Scan for the cell matching the given text and deliver its (x, y) coordinate at center. 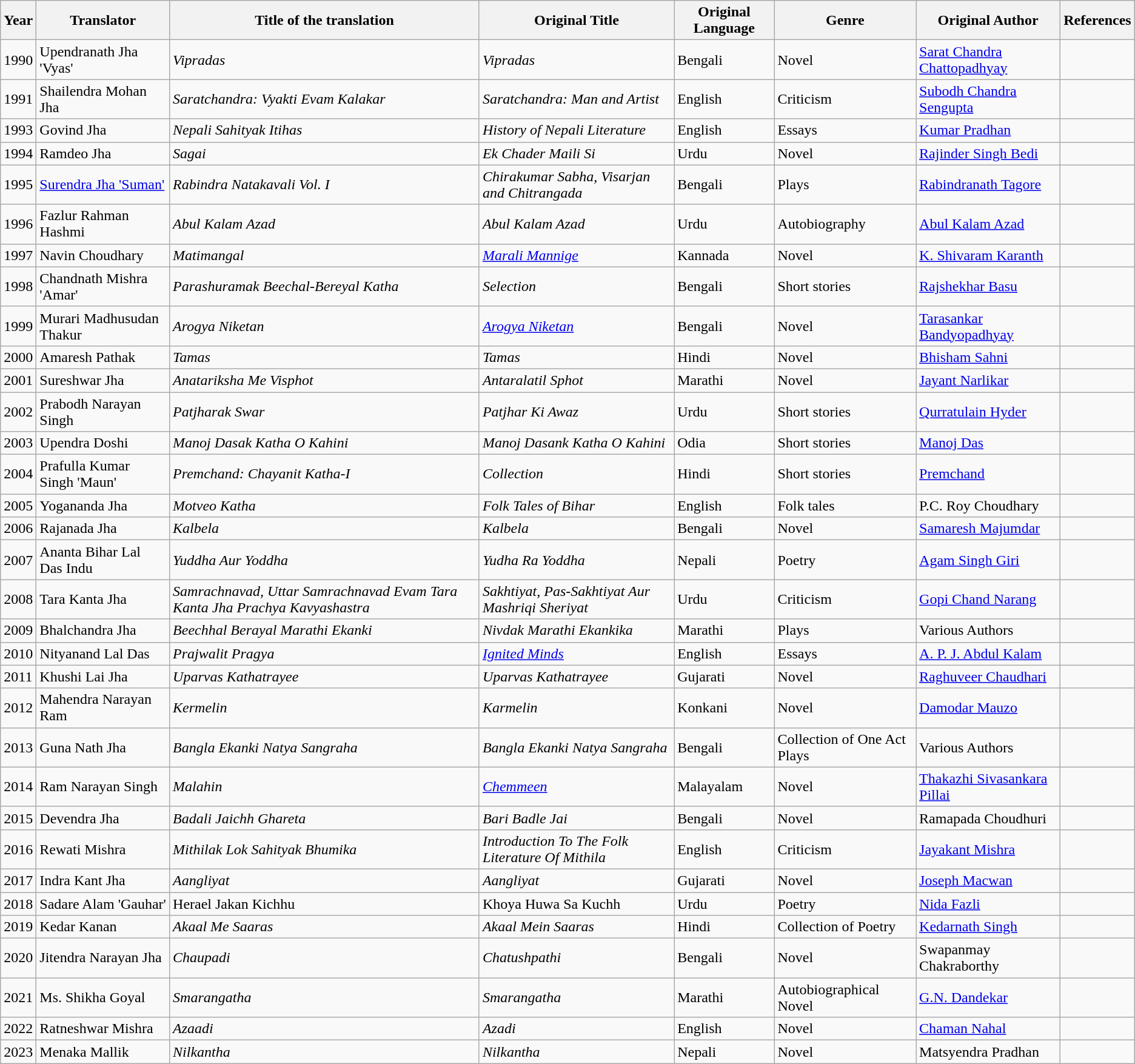
2000 (18, 357)
2012 (18, 708)
P.C. Roy Choudhary (988, 506)
Tarasankar Bandyopadhyay (988, 326)
Motveo Katha (325, 506)
Chatushpathi (576, 958)
Sadare Alam 'Gauhar' (103, 904)
Folk tales (845, 506)
Jayant Narlikar (988, 380)
2010 (18, 654)
Yudha Ra Yoddha (576, 560)
Samaresh Majumdar (988, 529)
2017 (18, 880)
Premchand (988, 474)
Nepali Sahityak Itihas (325, 130)
Bhisham Sahni (988, 357)
1996 (18, 224)
Amaresh Pathak (103, 357)
K. Shivaram Karanth (988, 255)
Kannada (724, 255)
2018 (18, 904)
Collection of One Act Plays (845, 747)
Original Language (724, 21)
Malayalam (724, 787)
Qurratulain Hyder (988, 411)
Mithilak Lok Sahityak Bhumika (325, 849)
Guna Nath Jha (103, 747)
2019 (18, 927)
Kedar Kanan (103, 927)
Bari Badle Jai (576, 818)
Yogananda Jha (103, 506)
2014 (18, 787)
Sakhtiyat, Pas-Sakhtiyat Aur Mashriqi Sheriyat (576, 599)
Parashuramak Beechal-Bereyal Katha (325, 286)
Ramapada Choudhuri (988, 818)
Patjhar Ki Awaz (576, 411)
Chaupadi (325, 958)
Sagai (325, 153)
Collection of Poetry (845, 927)
2005 (18, 506)
Manoj Das (988, 443)
Ek Chader Maili Si (576, 153)
Devendra Jha (103, 818)
2009 (18, 631)
Kermelin (325, 708)
Translator (103, 21)
Premchand: Chayanit Katha-I (325, 474)
Ratneshwar Mishra (103, 1029)
Murari Madhusudan Thakur (103, 326)
Manoj Dasank Katha O Kahini (576, 443)
Damodar Mauzo (988, 708)
Matimangal (325, 255)
Thakazhi Sivasankara Pillai (988, 787)
Prafulla Kumar Singh 'Maun' (103, 474)
1993 (18, 130)
Rajanada Jha (103, 529)
Prajwalit Pragya (325, 654)
Selection (576, 286)
1990 (18, 59)
1997 (18, 255)
Govind Jha (103, 130)
Akaal Mein Saaras (576, 927)
2016 (18, 849)
2021 (18, 998)
2004 (18, 474)
Kedarnath Singh (988, 927)
Chemmeen (576, 787)
2023 (18, 1052)
Rajshekhar Basu (988, 286)
Malahin (325, 787)
2013 (18, 747)
1991 (18, 99)
Rabindra Natakavali Vol. I (325, 184)
Genre (845, 21)
Konkani (724, 708)
2006 (18, 529)
Samrachnavad, Uttar Samrachnavad Evam Tara Kanta Jha Prachya Kavyashastra (325, 599)
Odia (724, 443)
2001 (18, 380)
Introduction To The Folk Literature Of Mithila (576, 849)
1994 (18, 153)
1998 (18, 286)
Tara Kanta Jha (103, 599)
1995 (18, 184)
Marali Mannige (576, 255)
Rabindranath Tagore (988, 184)
Yuddha Aur Yoddha (325, 560)
Chandnath Mishra 'Amar' (103, 286)
Jitendra Narayan Jha (103, 958)
Fazlur Rahman Hashmi (103, 224)
Collection (576, 474)
2008 (18, 599)
Azaadi (325, 1029)
Nityanand Lal Das (103, 654)
Menaka Mallik (103, 1052)
Sureshwar Jha (103, 380)
Sarat Chandra Chattopadhyay (988, 59)
Saratchandra: Man and Artist (576, 99)
2022 (18, 1029)
Ignited Minds (576, 654)
Original Title (576, 21)
Anatariksha Me Visphot (325, 380)
Akaal Me Saaras (325, 927)
Ananta Bihar Lal Das Indu (103, 560)
A. P. J. Abdul Kalam (988, 654)
Folk Tales of Bihar (576, 506)
Autobiographical Novel (845, 998)
Raghuveer Chaudhari (988, 677)
Swapanmay Chakraborthy (988, 958)
Agam Singh Giri (988, 560)
Patjharak Swar (325, 411)
Azadi (576, 1029)
Rewati Mishra (103, 849)
Bhalchandra Jha (103, 631)
Rajinder Singh Bedi (988, 153)
Subodh Chandra Sengupta (988, 99)
Mahendra Narayan Ram (103, 708)
Original Author (988, 21)
Matsyendra Pradhan (988, 1052)
Nivdak Marathi Ekankika (576, 631)
Khushi Lai Jha (103, 677)
Herael Jakan Kichhu (325, 904)
Antaralatil Sphot (576, 380)
Manoj Dasak Katha O Kahini (325, 443)
Autobiography (845, 224)
Beechhal Berayal Marathi Ekanki (325, 631)
Title of the translation (325, 21)
Ramdeo Jha (103, 153)
Indra Kant Jha (103, 880)
Saratchandra: Vyakti Evam Kalakar (325, 99)
Ram Narayan Singh (103, 787)
G.N. Dandekar (988, 998)
References (1097, 21)
Shailendra Mohan Jha (103, 99)
Chaman Nahal (988, 1029)
Joseph Macwan (988, 880)
Nida Fazli (988, 904)
Upendranath Jha 'Vyas' (103, 59)
Jayakant Mishra (988, 849)
Chirakumar Sabha, Visarjan and Chitrangada (576, 184)
Year (18, 21)
2002 (18, 411)
Karmelin (576, 708)
History of Nepali Literature (576, 130)
Gopi Chand Narang (988, 599)
2015 (18, 818)
2003 (18, 443)
Badali Jaichh Ghareta (325, 818)
Surendra Jha 'Suman' (103, 184)
2020 (18, 958)
Navin Choudhary (103, 255)
1999 (18, 326)
Khoya Huwa Sa Kuchh (576, 904)
2011 (18, 677)
Kumar Pradhan (988, 130)
2007 (18, 560)
Prabodh Narayan Singh (103, 411)
Upendra Doshi (103, 443)
Ms. Shikha Goyal (103, 998)
